Output the [x, y] coordinate of the center of the cell containing the given text.  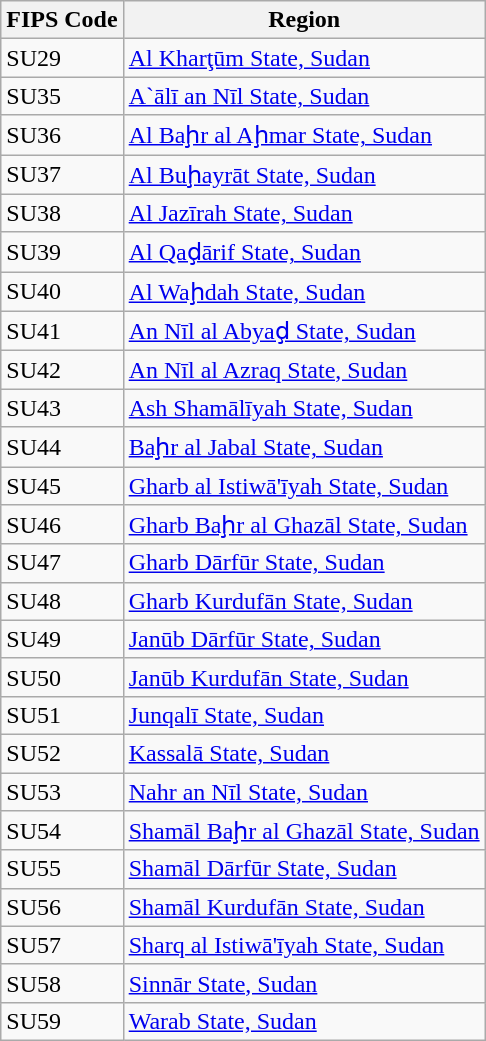
Al Buḩayrāt State, Sudan [304, 174]
SU54 [62, 831]
SU57 [62, 945]
Nahr an Nīl State, Sudan [304, 791]
Shamāl Kurdufān State, Sudan [304, 907]
SU56 [62, 907]
SU59 [62, 1021]
SU39 [62, 252]
Al Qaḑārif State, Sudan [304, 252]
An Nīl al Azraq State, Sudan [304, 370]
Gharb al Istiwā'īyah State, Sudan [304, 485]
SU46 [62, 525]
Al Baḩr al Aḩmar State, Sudan [304, 135]
Janūb Kurdufān State, Sudan [304, 677]
An Nīl al Abyaḑ State, Sudan [304, 331]
SU53 [62, 791]
SU37 [62, 174]
SU58 [62, 983]
Sharq al Istiwā'īyah State, Sudan [304, 945]
SU29 [62, 58]
SU42 [62, 370]
Region [304, 20]
SU50 [62, 677]
Al Kharţūm State, Sudan [304, 58]
Sinnār State, Sudan [304, 983]
SU36 [62, 135]
Janūb Dārfūr State, Sudan [304, 639]
Al Waḩdah State, Sudan [304, 292]
SU55 [62, 869]
Al Jazīrah State, Sudan [304, 213]
Junqalī State, Sudan [304, 715]
SU43 [62, 408]
Gharb Dārfūr State, Sudan [304, 563]
Kassalā State, Sudan [304, 753]
SU44 [62, 447]
SU38 [62, 213]
Ash Shamālīyah State, Sudan [304, 408]
SU35 [62, 96]
Gharb Baḩr al Ghazāl State, Sudan [304, 525]
Shamāl Baḩr al Ghazāl State, Sudan [304, 831]
Shamāl Dārfūr State, Sudan [304, 869]
SU40 [62, 292]
SU52 [62, 753]
Warab State, Sudan [304, 1021]
A`ālī an Nīl State, Sudan [304, 96]
SU48 [62, 601]
Gharb Kurdufān State, Sudan [304, 601]
SU41 [62, 331]
SU45 [62, 485]
Baḩr al Jabal State, Sudan [304, 447]
SU51 [62, 715]
SU47 [62, 563]
SU49 [62, 639]
FIPS Code [62, 20]
